Extract the (X, Y) coordinate from the center of the cell holding the provided text.  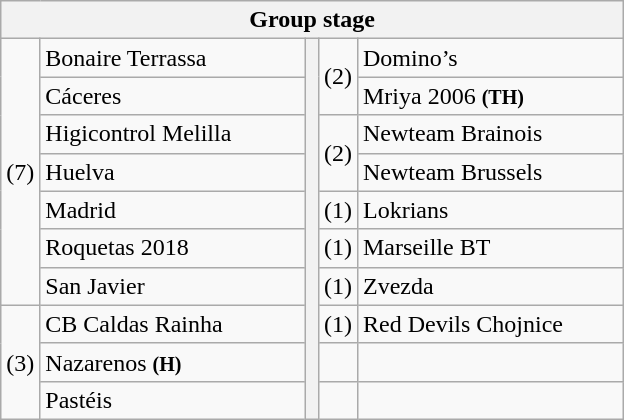
Group stage (312, 20)
(3) (20, 362)
Domino’s (490, 58)
Higicontrol Melilla (173, 134)
Red Devils Chojnice (490, 324)
Cáceres (173, 96)
Madrid (173, 210)
Marseille BT (490, 248)
San Javier (173, 286)
Newteam Brussels (490, 172)
Huelva (173, 172)
Pastéis (173, 400)
Nazarenos (H) (173, 362)
Roquetas 2018 (173, 248)
Bonaire Terrassa (173, 58)
Zvezda (490, 286)
Mriya 2006 (TH) (490, 96)
(7) (20, 172)
CB Caldas Rainha (173, 324)
Newteam Brainois (490, 134)
Lokrians (490, 210)
